Determine the (X, Y) coordinate at the center of the cell enclosing the given text.  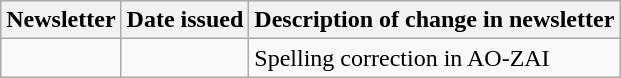
Date issued (185, 20)
Newsletter (61, 20)
Description of change in newsletter (434, 20)
Spelling correction in AO-ZAI (434, 58)
